Output the [X, Y] coordinate of the center of the cell containing the given text.  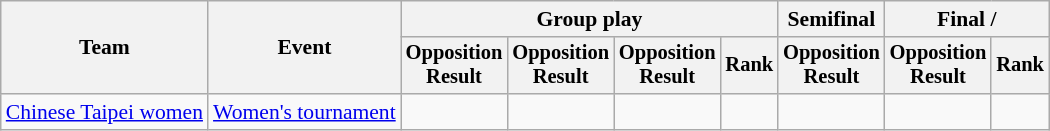
Final / [967, 19]
Women's tournament [304, 112]
Team [104, 48]
Group play [590, 19]
Chinese Taipei women [104, 112]
Event [304, 48]
Semifinal [832, 19]
